Detect which cell encompasses the target text, then output its (X, Y) center coordinate. 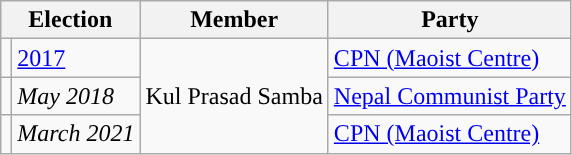
May 2018 (76, 96)
Kul Prasad Samba (234, 96)
2017 (76, 58)
Member (234, 20)
Party (450, 20)
Election (70, 20)
Nepal Communist Party (450, 96)
March 2021 (76, 134)
